Pinpoint the cell where the given text exists, returning its (X, Y) midpoint coordinate. 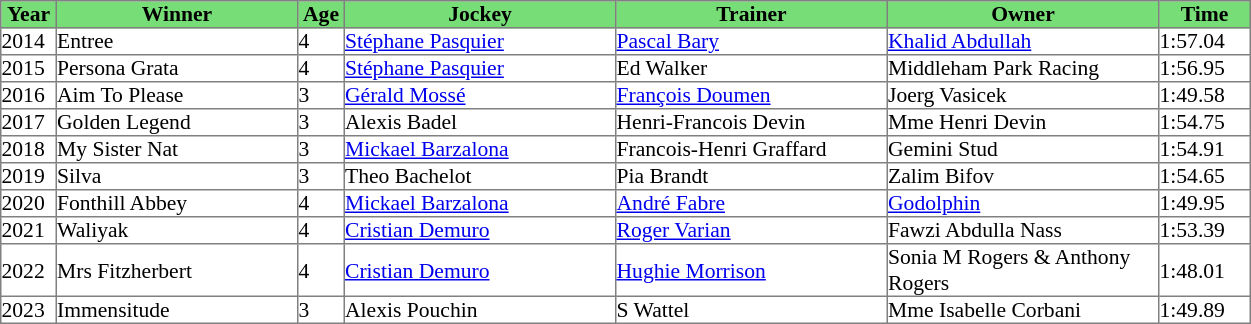
Trainer (752, 14)
1:49.95 (1205, 204)
Ed Walker (752, 68)
Alexis Pouchin (480, 310)
Fawzi Abdulla Nass (1023, 230)
1:54.91 (1205, 150)
1:54.65 (1205, 176)
Persona Grata (177, 68)
Roger Varian (752, 230)
Pia Brandt (752, 176)
1:48.01 (1205, 270)
André Fabre (752, 204)
2015 (29, 68)
Immensitude (177, 310)
Entree (177, 42)
2018 (29, 150)
Winner (177, 14)
2023 (29, 310)
Gérald Mossé (480, 96)
Sonia M Rogers & Anthony Rogers (1023, 270)
2019 (29, 176)
Theo Bachelot (480, 176)
1:56.95 (1205, 68)
Godolphin (1023, 204)
Waliyak (177, 230)
Aim To Please (177, 96)
My Sister Nat (177, 150)
Jockey (480, 14)
Mme Henri Devin (1023, 122)
Owner (1023, 14)
Year (29, 14)
Middleham Park Racing (1023, 68)
François Doumen (752, 96)
2017 (29, 122)
2014 (29, 42)
2020 (29, 204)
Age (321, 14)
1:53.39 (1205, 230)
Mme Isabelle Corbani (1023, 310)
Time (1205, 14)
Joerg Vasicek (1023, 96)
1:57.04 (1205, 42)
Khalid Abdullah (1023, 42)
Silva (177, 176)
Fonthill Abbey (177, 204)
Alexis Badel (480, 122)
1:49.89 (1205, 310)
1:49.58 (1205, 96)
Mrs Fitzherbert (177, 270)
2016 (29, 96)
S Wattel (752, 310)
Golden Legend (177, 122)
Pascal Bary (752, 42)
Francois-Henri Graffard (752, 150)
Hughie Morrison (752, 270)
2022 (29, 270)
Gemini Stud (1023, 150)
Zalim Bifov (1023, 176)
1:54.75 (1205, 122)
Henri-Francois Devin (752, 122)
2021 (29, 230)
